Detect which cell encompasses the target text, then output its (X, Y) center coordinate. 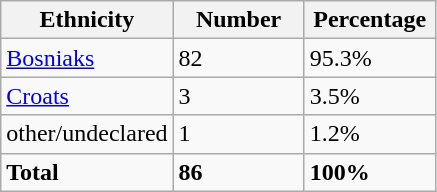
Bosniaks (87, 58)
other/undeclared (87, 134)
Percentage (370, 20)
1 (238, 134)
86 (238, 172)
Croats (87, 96)
Total (87, 172)
3.5% (370, 96)
1.2% (370, 134)
3 (238, 96)
100% (370, 172)
95.3% (370, 58)
Number (238, 20)
Ethnicity (87, 20)
82 (238, 58)
